Locate the cell with the specified text and output its (X, Y) center coordinate. 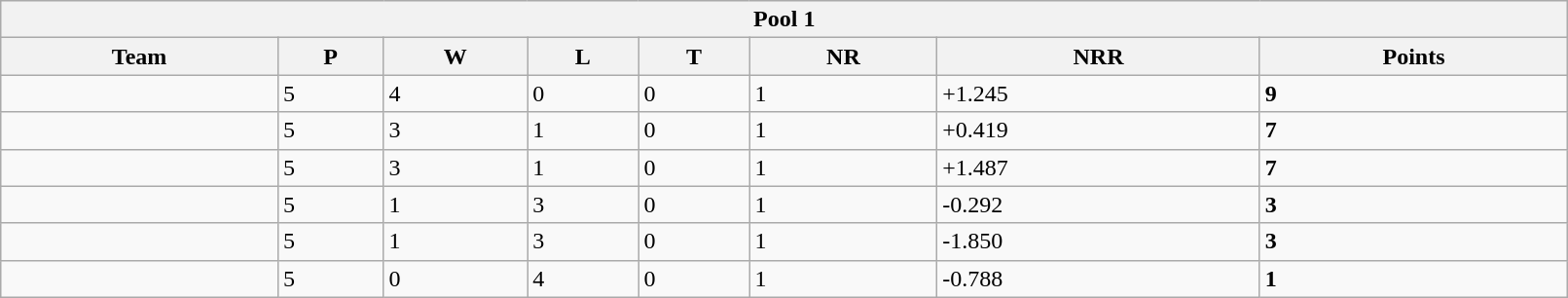
Pool 1 (784, 19)
L (583, 56)
Team (140, 56)
-1.850 (1098, 242)
T (694, 56)
NR (843, 56)
+1.487 (1098, 168)
9 (1413, 93)
NRR (1098, 56)
+0.419 (1098, 130)
Points (1413, 56)
+1.245 (1098, 93)
-0.788 (1098, 279)
W (456, 56)
-0.292 (1098, 205)
P (330, 56)
